Scan for the cell matching the given text and deliver its (X, Y) coordinate at center. 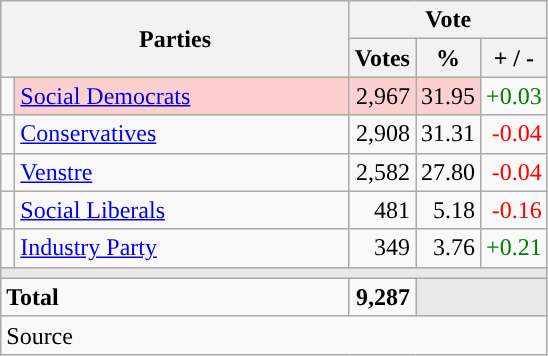
9,287 (382, 297)
2,967 (382, 96)
Industry Party (182, 248)
Social Liberals (182, 210)
31.95 (448, 96)
Source (274, 335)
481 (382, 210)
Vote (448, 20)
% (448, 58)
+0.21 (514, 248)
2,908 (382, 134)
+0.03 (514, 96)
Conservatives (182, 134)
3.76 (448, 248)
-0.16 (514, 210)
Venstre (182, 172)
27.80 (448, 172)
Total (176, 297)
Votes (382, 58)
2,582 (382, 172)
+ / - (514, 58)
Parties (176, 39)
349 (382, 248)
Social Democrats (182, 96)
31.31 (448, 134)
5.18 (448, 210)
